Detect which cell encompasses the target text, then output its [X, Y] center coordinate. 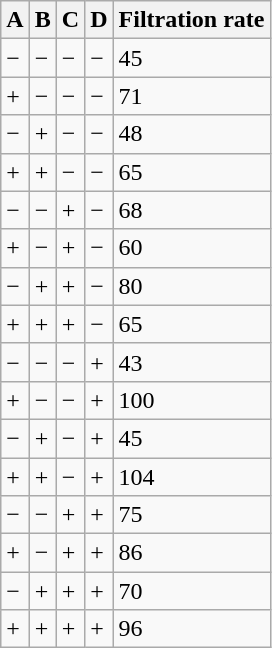
68 [192, 210]
80 [192, 286]
60 [192, 248]
48 [192, 134]
86 [192, 553]
43 [192, 362]
100 [192, 400]
104 [192, 477]
D [99, 20]
B [42, 20]
71 [192, 96]
96 [192, 629]
Filtration rate [192, 20]
75 [192, 515]
A [15, 20]
70 [192, 591]
C [70, 20]
